For the text-containing cell, return its midpoint in (x, y) coordinate format. 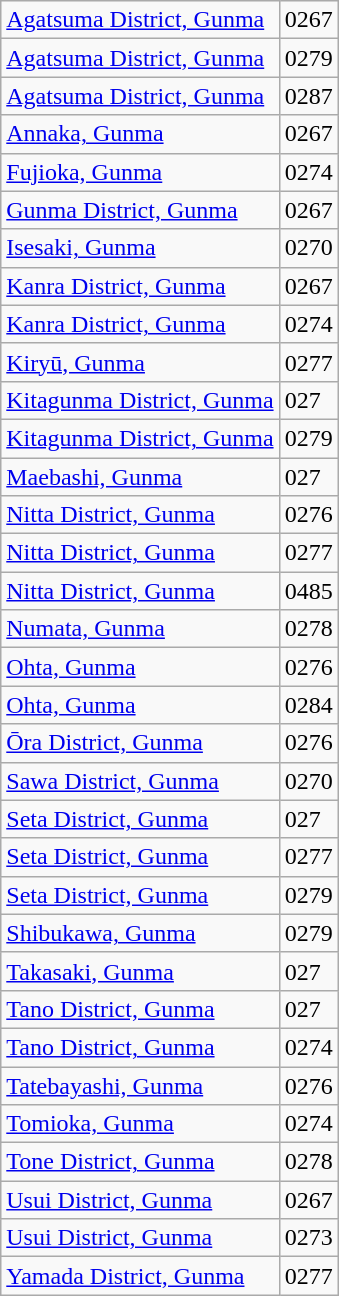
Shibukawa, Gunma (140, 933)
0284 (308, 705)
Maebashi, Gunma (140, 477)
0273 (308, 1238)
0485 (308, 591)
Tomioka, Gunma (140, 1124)
Yamada District, Gunma (140, 1276)
0287 (308, 96)
Sawa District, Gunma (140, 781)
Ōra District, Gunma (140, 743)
Takasaki, Gunma (140, 971)
Annaka, Gunma (140, 134)
Kiryū, Gunma (140, 362)
Numata, Gunma (140, 629)
Tatebayashi, Gunma (140, 1085)
Tone District, Gunma (140, 1162)
Isesaki, Gunma (140, 248)
Gunma District, Gunma (140, 210)
Fujioka, Gunma (140, 172)
